Capture the cell that displays the provided text and extract its [x, y] central coordinate. 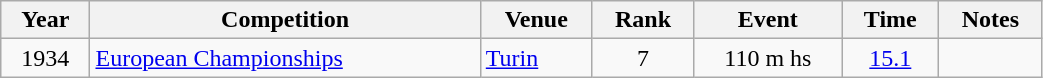
1934 [46, 58]
7 [642, 58]
European Championships [285, 58]
Time [890, 20]
Year [46, 20]
15.1 [890, 58]
Event [768, 20]
Rank [642, 20]
Competition [285, 20]
Turin [536, 58]
110 m hs [768, 58]
Notes [990, 20]
Venue [536, 20]
